Return [X, Y] of the center of cell containing provided text 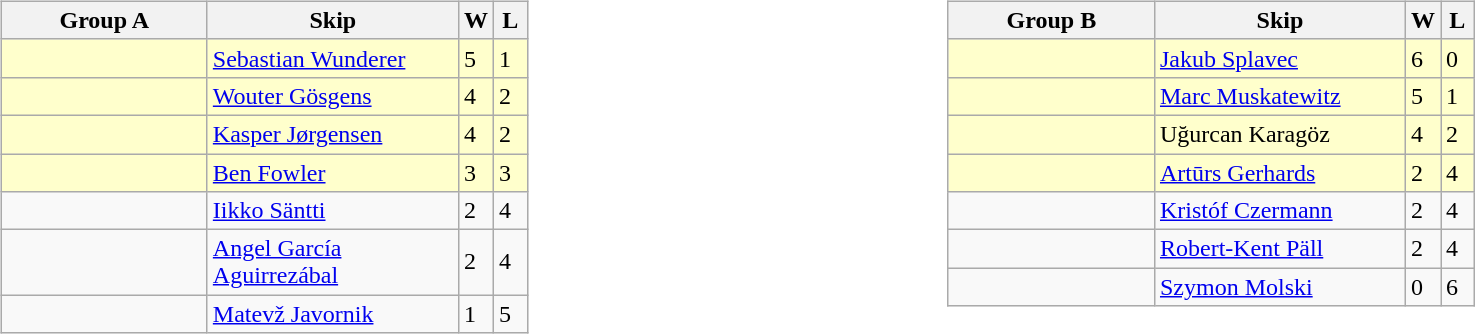
Matevž Javornik [332, 314]
Szymon Molski [1280, 287]
Ben Fowler [332, 173]
Robert-Kent Päll [1280, 249]
Group B [1051, 20]
Angel García Aguirrezábal [332, 262]
Marc Muskatewitz [1280, 96]
Kasper Jørgensen [332, 134]
Jakub Splavec [1280, 58]
Kristóf Czermann [1280, 211]
Iikko Säntti [332, 211]
Artūrs Gerhards [1280, 173]
Group A [104, 20]
Uğurcan Karagöz [1280, 134]
Wouter Gösgens [332, 96]
Sebastian Wunderer [332, 58]
